Provide the (x, y) coordinate of the cell's center where the given text is located.  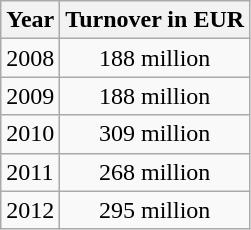
2011 (30, 172)
2009 (30, 96)
2008 (30, 58)
2012 (30, 210)
Year (30, 20)
Turnover in EUR (155, 20)
268 million (155, 172)
295 million (155, 210)
2010 (30, 134)
309 million (155, 134)
